Return [x, y] of the center of cell containing provided text 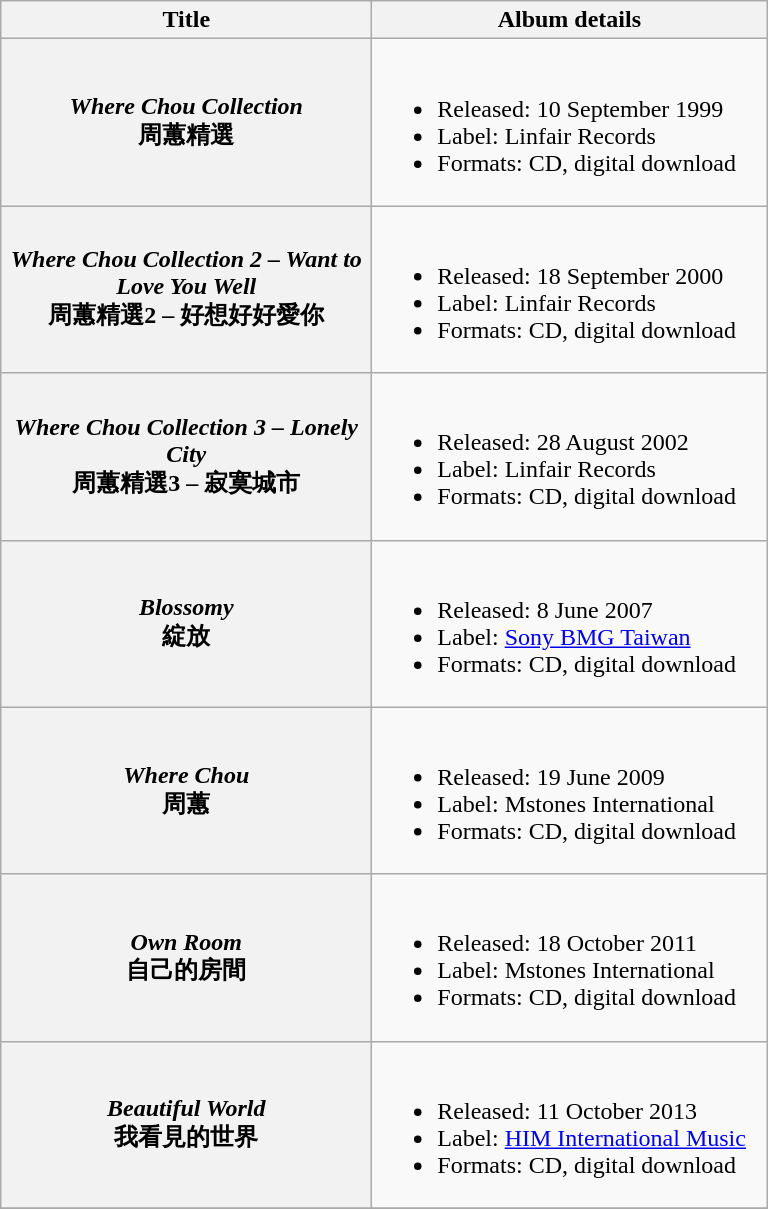
Released: 10 September 1999Label: Linfair RecordsFormats: CD, digital download [570, 122]
Own Room 自己的房間 [186, 958]
Where Chou Collection 3 – Lonely City 周蕙精選3 – 寂寞城市 [186, 456]
Where Chou Collection 2 – Want to Love You Well 周蕙精選2 – 好想好好愛你 [186, 290]
Title [186, 20]
Beautiful World 我看見的世界 [186, 1124]
Released: 28 August 2002Label: Linfair RecordsFormats: CD, digital download [570, 456]
Released: 19 June 2009Label: Mstones InternationalFormats: CD, digital download [570, 790]
Released: 18 September 2000Label: Linfair RecordsFormats: CD, digital download [570, 290]
Where Chou Collection 周蕙精選 [186, 122]
Released: 8 June 2007Label: Sony BMG TaiwanFormats: CD, digital download [570, 624]
Album details [570, 20]
Blossomy 綻放 [186, 624]
Where Chou 周蕙 [186, 790]
Released: 11 October 2013Label: HIM International MusicFormats: CD, digital download [570, 1124]
Released: 18 October 2011Label: Mstones InternationalFormats: CD, digital download [570, 958]
